Provide the [X, Y] coordinate of the cell's center where the given text is located.  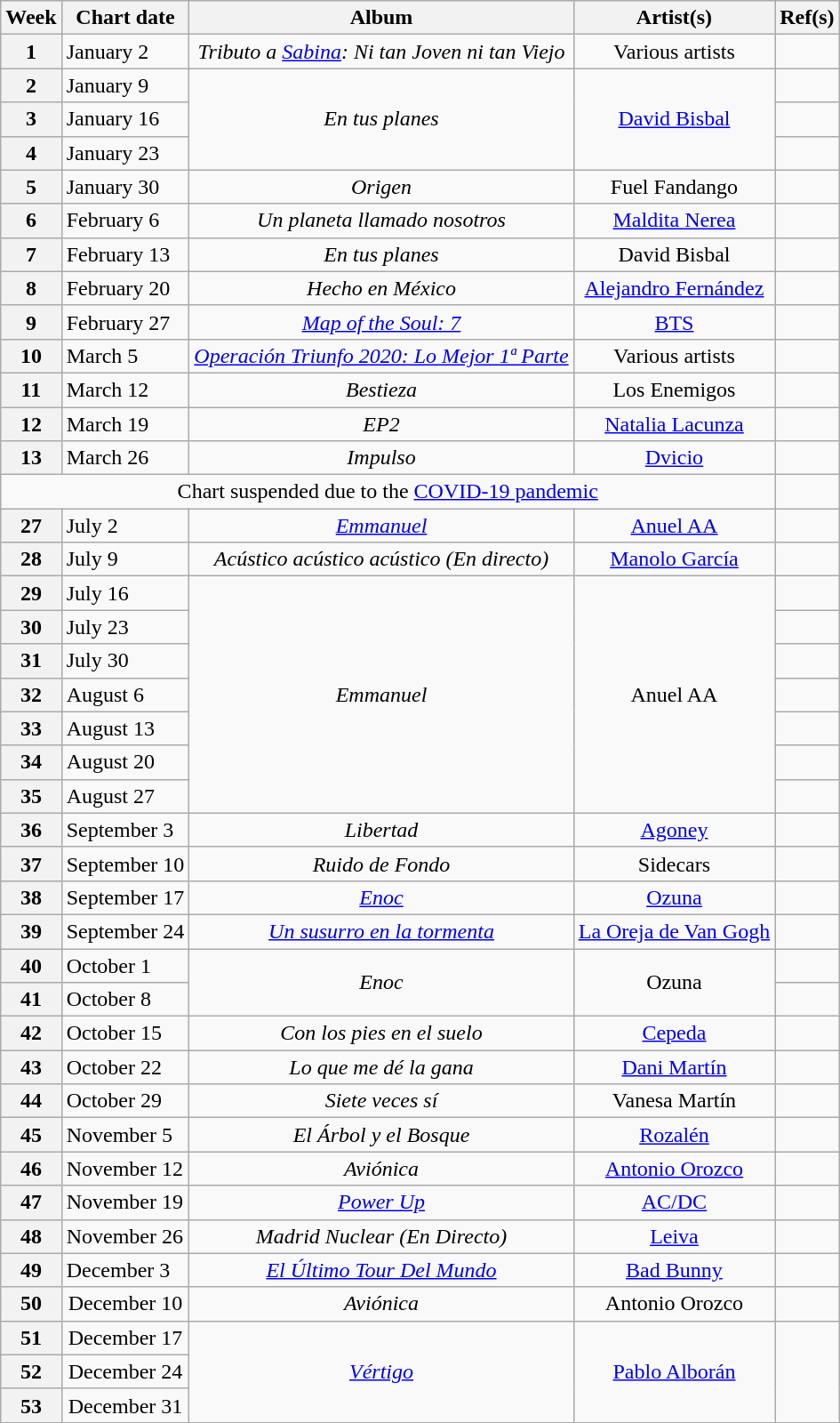
AC/DC [674, 1202]
33 [31, 728]
45 [31, 1135]
February 27 [125, 322]
4 [31, 153]
Leiva [674, 1236]
August 13 [125, 728]
40 [31, 965]
Siete veces sí [381, 1101]
July 23 [125, 627]
Map of the Soul: 7 [381, 322]
March 5 [125, 356]
November 12 [125, 1169]
32 [31, 695]
Power Up [381, 1202]
Agoney [674, 830]
47 [31, 1202]
Madrid Nuclear (En Directo) [381, 1236]
March 26 [125, 458]
48 [31, 1236]
42 [31, 1033]
Natalia Lacunza [674, 424]
November 19 [125, 1202]
July 16 [125, 593]
Bestieza [381, 390]
39 [31, 931]
October 22 [125, 1067]
27 [31, 526]
Chart suspended due to the COVID-19 pandemic [388, 492]
53 [31, 1405]
October 8 [125, 1000]
December 24 [125, 1371]
March 12 [125, 390]
Un planeta llamado nosotros [381, 221]
December 3 [125, 1270]
Acústico acústico acústico (En directo) [381, 559]
February 6 [125, 221]
35 [31, 796]
Chart date [125, 18]
5 [31, 187]
30 [31, 627]
8 [31, 288]
Bad Bunny [674, 1270]
January 2 [125, 52]
Ref(s) [807, 18]
Week [31, 18]
Artist(s) [674, 18]
Dvicio [674, 458]
September 24 [125, 931]
January 9 [125, 85]
3 [31, 119]
31 [31, 661]
9 [31, 322]
July 30 [125, 661]
December 31 [125, 1405]
August 27 [125, 796]
Tributo a Sabina: Ni tan Joven ni tan Viejo [381, 52]
Sidecars [674, 864]
BTS [674, 322]
49 [31, 1270]
Libertad [381, 830]
12 [31, 424]
Los Enemigos [674, 390]
41 [31, 1000]
October 29 [125, 1101]
El Árbol y el Bosque [381, 1135]
July 2 [125, 526]
50 [31, 1304]
January 16 [125, 119]
August 20 [125, 762]
September 10 [125, 864]
January 30 [125, 187]
February 20 [125, 288]
13 [31, 458]
52 [31, 1371]
38 [31, 897]
Con los pies en el suelo [381, 1033]
Impulso [381, 458]
Cepeda [674, 1033]
46 [31, 1169]
Rozalén [674, 1135]
El Último Tour Del Mundo [381, 1270]
29 [31, 593]
March 19 [125, 424]
August 6 [125, 695]
EP2 [381, 424]
November 26 [125, 1236]
September 3 [125, 830]
July 9 [125, 559]
10 [31, 356]
Vanesa Martín [674, 1101]
Manolo García [674, 559]
October 1 [125, 965]
La Oreja de Van Gogh [674, 931]
37 [31, 864]
Operación Triunfo 2020: Lo Mejor 1ª Parte [381, 356]
Maldita Nerea [674, 221]
Ruido de Fondo [381, 864]
December 10 [125, 1304]
44 [31, 1101]
1 [31, 52]
36 [31, 830]
November 5 [125, 1135]
December 17 [125, 1338]
28 [31, 559]
Album [381, 18]
7 [31, 254]
Pablo Alborán [674, 1371]
2 [31, 85]
February 13 [125, 254]
Un susurro en la tormenta [381, 931]
October 15 [125, 1033]
6 [31, 221]
43 [31, 1067]
34 [31, 762]
September 17 [125, 897]
Vértigo [381, 1371]
Dani Martín [674, 1067]
January 23 [125, 153]
Hecho en México [381, 288]
Origen [381, 187]
Fuel Fandango [674, 187]
11 [31, 390]
51 [31, 1338]
Alejandro Fernández [674, 288]
Lo que me dé la gana [381, 1067]
